Return (X, Y) of the center of cell containing provided text 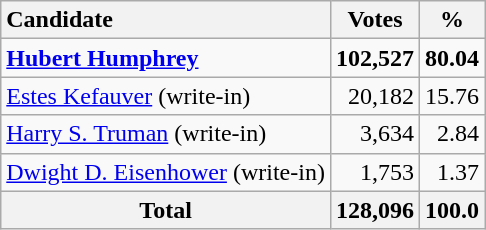
20,182 (374, 96)
Votes (374, 20)
1,753 (374, 172)
80.04 (452, 58)
128,096 (374, 210)
3,634 (374, 134)
100.0 (452, 210)
1.37 (452, 172)
Hubert Humphrey (166, 58)
Harry S. Truman (write-in) (166, 134)
Dwight D. Eisenhower (write-in) (166, 172)
Estes Kefauver (write-in) (166, 96)
Total (166, 210)
Candidate (166, 20)
2.84 (452, 134)
% (452, 20)
15.76 (452, 96)
102,527 (374, 58)
